Search for the cell housing the specified text and yield its [x, y] center coordinate. 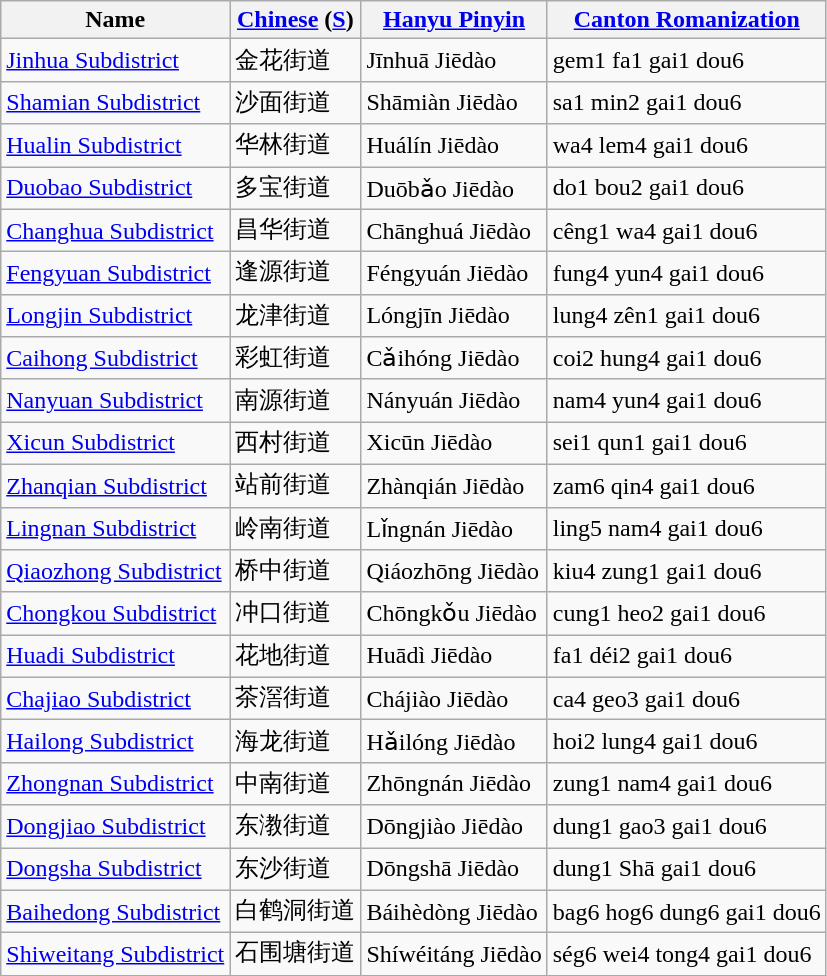
Chájiào Jiēdào [454, 698]
Shíwéitáng Jiēdào [454, 954]
Qiaozhong Subdistrict [116, 572]
Name [116, 20]
Hanyu Pinyin [454, 20]
华林街道 [296, 146]
Chinese (S) [296, 20]
fa1 déi2 gai1 dou6 [686, 656]
石围塘街道 [296, 954]
Jīnhuā Jiēdào [454, 60]
Fengyuan Subdistrict [116, 274]
东沙街道 [296, 870]
南源街道 [296, 400]
多宝街道 [296, 188]
wa4 lem4 gai1 dou6 [686, 146]
gem1 fa1 gai1 dou6 [686, 60]
冲口街道 [296, 614]
Baihedong Subdistrict [116, 912]
bag6 hog6 dung6 gai1 dou6 [686, 912]
Jinhua Subdistrict [116, 60]
sa1 min2 gai1 dou6 [686, 102]
Chajiao Subdistrict [116, 698]
ca4 geo3 gai1 dou6 [686, 698]
Dongjiao Subdistrict [116, 826]
西村街道 [296, 444]
Hualin Subdistrict [116, 146]
cêng1 wa4 gai1 dou6 [686, 230]
Lǐngnán Jiēdào [454, 528]
kiu4 zung1 gai1 dou6 [686, 572]
Nányuán Jiēdào [454, 400]
白鹤洞街道 [296, 912]
ling5 nam4 gai1 dou6 [686, 528]
海龙街道 [296, 742]
lung4 zên1 gai1 dou6 [686, 316]
逢源街道 [296, 274]
Xicun Subdistrict [116, 444]
cung1 heo2 gai1 dou6 [686, 614]
Zhōngnán Jiēdào [454, 784]
Zhànqián Jiēdào [454, 486]
茶滘街道 [296, 698]
昌华街道 [296, 230]
Chongkou Subdistrict [116, 614]
Duōbǎo Jiēdào [454, 188]
岭南街道 [296, 528]
Féngyuán Jiēdào [454, 274]
Huādì Jiēdào [454, 656]
Caihong Subdistrict [116, 358]
fung4 yun4 gai1 dou6 [686, 274]
Duobao Subdistrict [116, 188]
do1 bou2 gai1 dou6 [686, 188]
Dongsha Subdistrict [116, 870]
Lóngjīn Jiēdào [454, 316]
Huálín Jiēdào [454, 146]
Chōngkǒu Jiēdào [454, 614]
dung1 gao3 gai1 dou6 [686, 826]
Báihèdòng Jiēdào [454, 912]
zung1 nam4 gai1 dou6 [686, 784]
Shiweitang Subdistrict [116, 954]
Shāmiàn Jiēdào [454, 102]
花地街道 [296, 656]
coi2 hung4 gai1 dou6 [686, 358]
Hǎilóng Jiēdào [454, 742]
Dōngjiào Jiēdào [454, 826]
Hailong Subdistrict [116, 742]
桥中街道 [296, 572]
zam6 qin4 gai1 dou6 [686, 486]
Longjin Subdistrict [116, 316]
Chānghuá Jiēdào [454, 230]
hoi2 lung4 gai1 dou6 [686, 742]
Shamian Subdistrict [116, 102]
Lingnan Subdistrict [116, 528]
nam4 yun4 gai1 dou6 [686, 400]
Xicūn Jiēdào [454, 444]
金花街道 [296, 60]
Zhongnan Subdistrict [116, 784]
Dōngshā Jiēdào [454, 870]
Nanyuan Subdistrict [116, 400]
Qiáozhōng Jiēdào [454, 572]
dung1 Shā gai1 dou6 [686, 870]
Huadi Subdistrict [116, 656]
龙津街道 [296, 316]
东漖街道 [296, 826]
sei1 qun1 gai1 dou6 [686, 444]
Cǎihóng Jiēdào [454, 358]
ség6 wei4 tong4 gai1 dou6 [686, 954]
中南街道 [296, 784]
Canton Romanization [686, 20]
彩虹街道 [296, 358]
沙面街道 [296, 102]
Changhua Subdistrict [116, 230]
站前街道 [296, 486]
Zhanqian Subdistrict [116, 486]
